Output the (X, Y) coordinate of the center of the cell containing the given text.  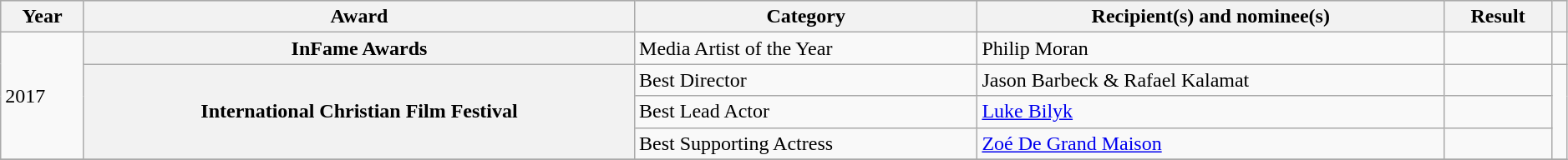
Media Artist of the Year (806, 48)
Philip Moran (1211, 48)
Recipient(s) and nominee(s) (1211, 17)
Year (43, 17)
Result (1499, 17)
Best Director (806, 80)
Luke Bilyk (1211, 112)
Best Supporting Actress (806, 143)
International Christian Film Festival (359, 112)
Jason Barbeck & Rafael Kalamat (1211, 80)
InFame Awards (359, 48)
Zoé De Grand Maison (1211, 143)
Best Lead Actor (806, 112)
Category (806, 17)
Award (359, 17)
2017 (43, 96)
